Detect which cell encompasses the target text, then output its [x, y] center coordinate. 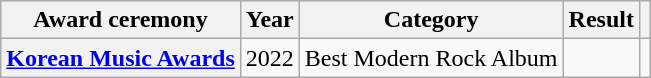
2022 [270, 58]
Award ceremony [121, 20]
Category [431, 20]
Year [270, 20]
Result [601, 20]
Korean Music Awards [121, 58]
Best Modern Rock Album [431, 58]
